Identify which cell holds the provided text, then report its (x, y) central coordinate. 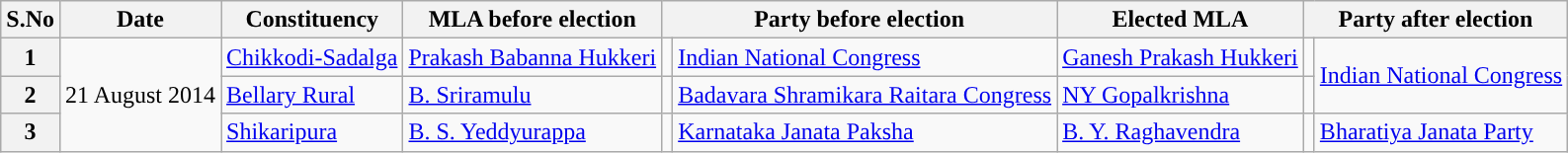
Ganesh Prakash Hukkeri (1181, 57)
1 (31, 57)
B. Sriramulu (533, 95)
S.No (31, 20)
Badavara Shramikara Raitara Congress (866, 95)
Prakash Babanna Hukkeri (533, 57)
Party before election (860, 20)
MLA before election (533, 20)
Elected MLA (1181, 20)
Shikaripura (312, 132)
Karnataka Janata Paksha (866, 132)
Bellary Rural (312, 95)
21 August 2014 (140, 95)
NY Gopalkrishna (1181, 95)
Constituency (312, 20)
2 (31, 95)
Party after election (1435, 20)
Date (140, 20)
Chikkodi-Sadalga (312, 57)
B. Y. Raghavendra (1181, 132)
B. S. Yeddyurappa (533, 132)
Bharatiya Janata Party (1441, 132)
3 (31, 132)
